Provide the (X, Y) coordinate of the cell's center where the given text is located.  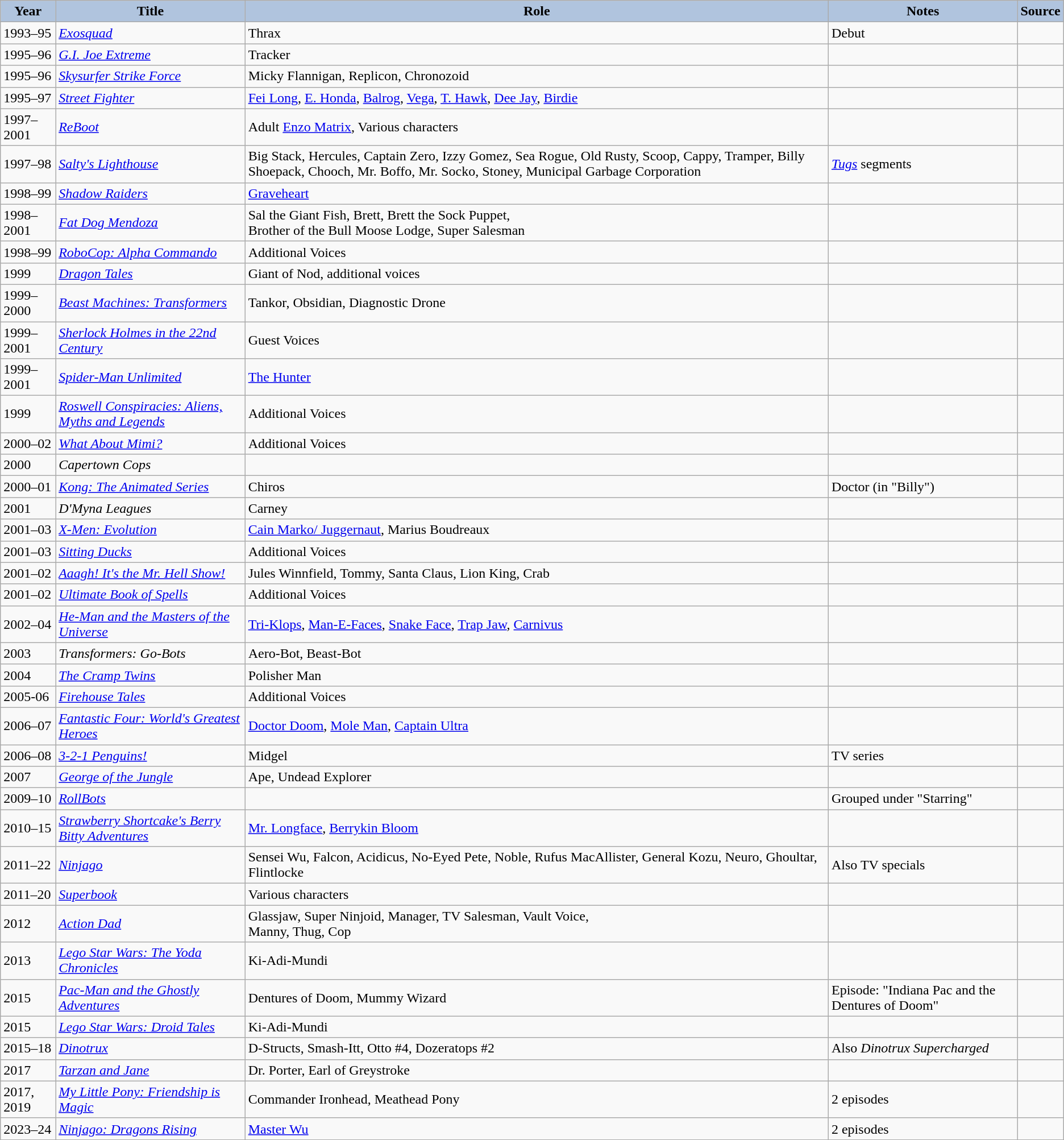
2004 (28, 675)
The Cramp Twins (151, 675)
1998–2001 (28, 223)
Pac-Man and the Ghostly Adventures (151, 997)
Cain Marko/ Juggernaut, Marius Boudreaux (537, 530)
Spider-Man Unlimited (151, 378)
Shadow Raiders (151, 193)
2017 (28, 1070)
2009–10 (28, 799)
RollBots (151, 799)
Notes (922, 11)
2017, 2019 (28, 1100)
2005-06 (28, 697)
2000–01 (28, 487)
Doctor (in "Billy") (922, 487)
2006–07 (28, 726)
Also TV specials (922, 865)
Role (537, 11)
Mr. Longface, Berrykin Bloom (537, 828)
Tugs segments (922, 164)
2002–04 (28, 624)
Giant of Nod, additional voices (537, 273)
Debut (922, 33)
Ninjago (151, 865)
Ninjago: Dragons Rising (151, 1129)
Midgel (537, 756)
Aaagh! It's the Mr. Hell Show! (151, 573)
Dentures of Doom, Mummy Wizard (537, 997)
2001 (28, 508)
Dinotrux (151, 1048)
Salty's Lighthouse (151, 164)
Also Dinotrux Supercharged (922, 1048)
Beast Machines: Transformers (151, 302)
Fei Long, E. Honda, Balrog, Vega, T. Hawk, Dee Jay, Birdie (537, 98)
Capertown Cops (151, 465)
2000 (28, 465)
1999–2000 (28, 302)
Micky Flannigan, Replicon, Chronozoid (537, 76)
2006–08 (28, 756)
Glassjaw, Super Ninjoid, Manager, TV Salesman, Vault Voice, Manny, Thug, Cop (537, 923)
Skysurfer Strike Force (151, 76)
1993–95 (28, 33)
2000–02 (28, 443)
Ape, Undead Explorer (537, 777)
He-Man and the Masters of the Universe (151, 624)
Sensei Wu, Falcon, Acidicus, No-Eyed Pete, Noble, Rufus MacAllister, General Kozu, Neuro, Ghoultar, Flintlocke (537, 865)
Various characters (537, 894)
ReBoot (151, 127)
Commander Ironhead, Meathead Pony (537, 1100)
2023–24 (28, 1129)
Superbook (151, 894)
Kong: The Animated Series (151, 487)
Firehouse Tales (151, 697)
G.I. Joe Extreme (151, 55)
2013 (28, 961)
2011–22 (28, 865)
Dragon Tales (151, 273)
Sherlock Holmes in the 22nd Century (151, 340)
Street Fighter (151, 98)
Fantastic Four: World's Greatest Heroes (151, 726)
Aero-Bot, Beast-Bot (537, 653)
Polisher Man (537, 675)
Sitting Ducks (151, 552)
2012 (28, 923)
D'Myna Leagues (151, 508)
Tarzan and Jane (151, 1070)
Lego Star Wars: Droid Tales (151, 1027)
Transformers: Go-Bots (151, 653)
1995–97 (28, 98)
George of the Jungle (151, 777)
Adult Enzo Matrix, Various characters (537, 127)
Fat Dog Mendoza (151, 223)
2011–20 (28, 894)
Jules Winnfield, Tommy, Santa Claus, Lion King, Crab (537, 573)
Sal the Giant Fish, Brett, Brett the Sock Puppet, Brother of the Bull Moose Lodge, Super Salesman (537, 223)
Dr. Porter, Earl of Greystroke (537, 1070)
1997–98 (28, 164)
Exosquad (151, 33)
Roswell Conspiracies: Aliens, Myths and Legends (151, 414)
2003 (28, 653)
My Little Pony: Friendship is Magic (151, 1100)
Title (151, 11)
D-Structs, Smash-Itt, Otto #4, Dozeratops #2 (537, 1048)
Carney (537, 508)
Strawberry Shortcake's Berry Bitty Adventures (151, 828)
Chiros (537, 487)
Tankor, Obsidian, Diagnostic Drone (537, 302)
What About Mimi? (151, 443)
1997–2001 (28, 127)
Episode: "Indiana Pac and the Dentures of Doom" (922, 997)
Action Dad (151, 923)
Year (28, 11)
Thrax (537, 33)
3-2-1 Penguins! (151, 756)
Grouped under "Starring" (922, 799)
The Hunter (537, 378)
Tri-Klops, Man-E-Faces, Snake Face, Trap Jaw, Carnivus (537, 624)
2007 (28, 777)
Source (1040, 11)
X-Men: Evolution (151, 530)
TV series (922, 756)
Doctor Doom, Mole Man, Captain Ultra (537, 726)
Graveheart (537, 193)
Tracker (537, 55)
RoboCop: Alpha Commando (151, 252)
Master Wu (537, 1129)
Lego Star Wars: The Yoda Chronicles (151, 961)
2015–18 (28, 1048)
Guest Voices (537, 340)
Ultimate Book of Spells (151, 595)
2010–15 (28, 828)
